Return the (X, Y) coordinate for the center point of the cell that contains the specified text.  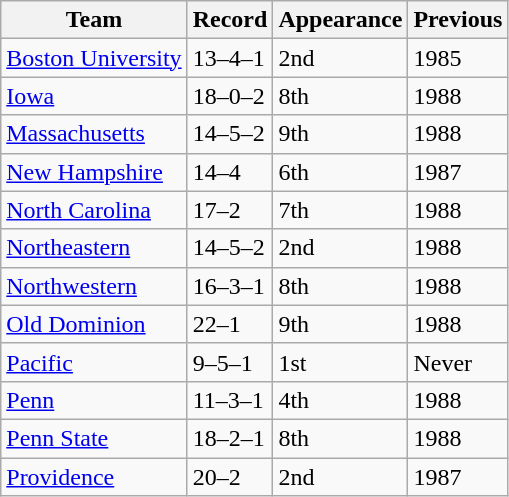
Boston University (94, 58)
Providence (94, 477)
Iowa (94, 96)
7th (340, 210)
22–1 (230, 324)
Never (458, 362)
18–2–1 (230, 438)
Penn State (94, 438)
Penn (94, 400)
20–2 (230, 477)
1st (340, 362)
Northwestern (94, 286)
New Hampshire (94, 172)
13–4–1 (230, 58)
4th (340, 400)
Old Dominion (94, 324)
Pacific (94, 362)
Previous (458, 20)
Massachusetts (94, 134)
11–3–1 (230, 400)
16–3–1 (230, 286)
18–0–2 (230, 96)
14–4 (230, 172)
Record (230, 20)
17–2 (230, 210)
Northeastern (94, 248)
Team (94, 20)
1985 (458, 58)
North Carolina (94, 210)
Appearance (340, 20)
6th (340, 172)
9–5–1 (230, 362)
